Find where the given text appears and provide that cell's center as (x, y) coordinate. 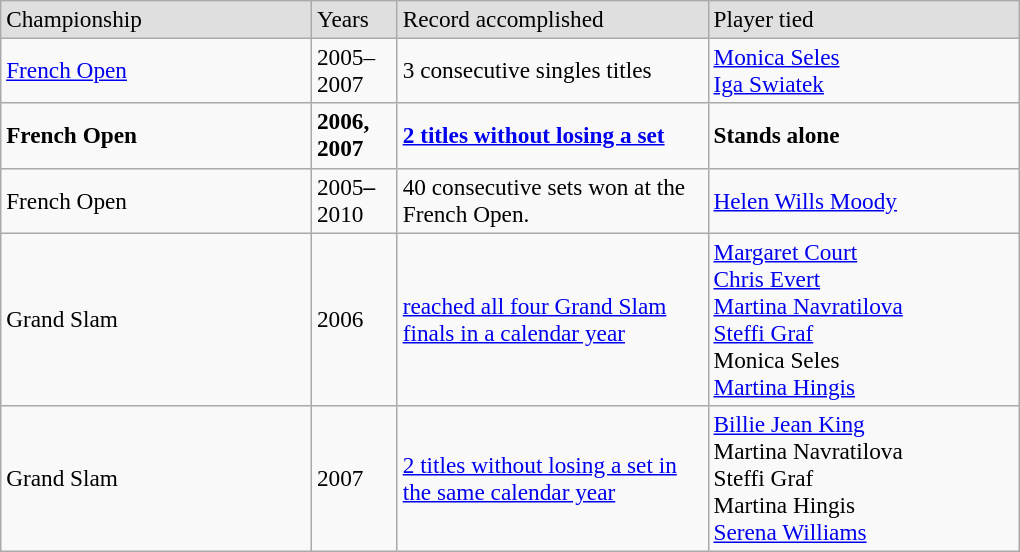
Years (355, 19)
2007 (355, 478)
40 consecutive sets won at the French Open. (552, 200)
Record accomplished (552, 19)
reached all four Grand Slam finals in a calendar year (552, 318)
Monica SelesIga Swiatek (864, 70)
2 titles without losing a set (552, 136)
Player tied (864, 19)
Stands alone (864, 136)
Billie Jean KingMartina NavratilovaSteffi GrafMartina HingisSerena Williams (864, 478)
Margaret CourtChris EvertMartina NavratilovaSteffi GrafMonica SelesMartina Hingis (864, 318)
2005–2010 (355, 200)
2006 (355, 318)
Championship (156, 19)
3 consecutive singles titles (552, 70)
2 titles without losing a set in the same calendar year (552, 478)
Helen Wills Moody (864, 200)
2005–2007 (355, 70)
2006, 2007 (355, 136)
